Search for the cell housing the specified text and yield its [X, Y] center coordinate. 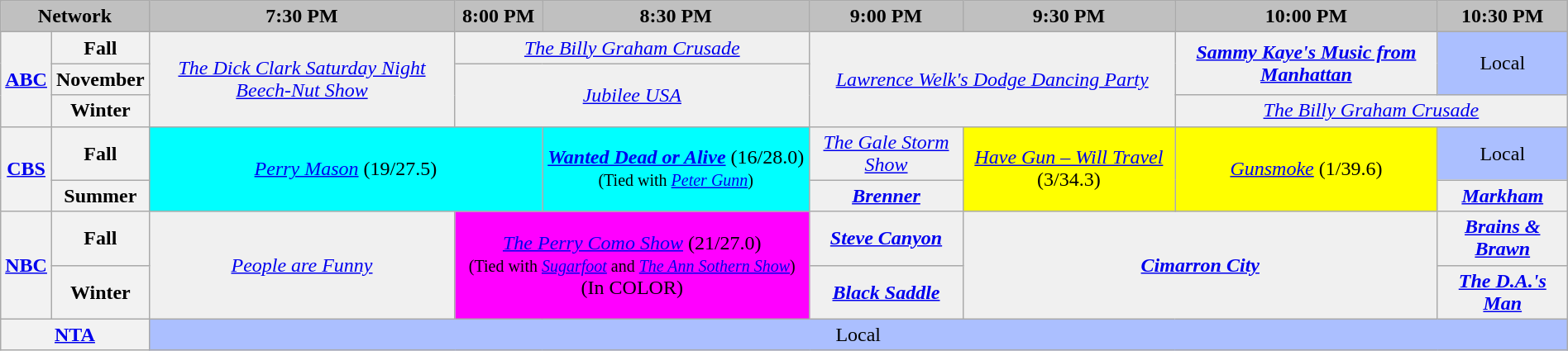
Sammy Kaye's Music from Manhattan [1307, 64]
Have Gun – Will Travel (3/34.3) [1068, 168]
Steve Canyon [887, 238]
CBS [26, 168]
10:00 PM [1307, 17]
Markham [1502, 196]
November [100, 79]
Lawrence Welk's Dodge Dancing Party [992, 79]
The Gale Storm Show [887, 154]
10:30 PM [1502, 17]
Black Saddle [887, 292]
NTA [74, 334]
9:30 PM [1068, 17]
The Dick Clark Saturday Night Beech-Nut Show [302, 79]
9:00 PM [887, 17]
Network [74, 17]
NBC [26, 265]
Jubilee USA [632, 95]
8:00 PM [499, 17]
Gunsmoke (1/39.6) [1307, 168]
8:30 PM [676, 17]
Wanted Dead or Alive (16/28.0)(Tied with Peter Gunn) [676, 168]
Summer [100, 196]
Brenner [887, 196]
The Perry Como Show (21/27.0)(Tied with Sugarfoot and The Ann Sothern Show) (In COLOR) [632, 265]
ABC [26, 79]
The D.A.'s Man [1502, 292]
Cimarron City [1200, 265]
7:30 PM [302, 17]
Brains & Brawn [1502, 238]
Perry Mason (19/27.5) [346, 168]
People are Funny [302, 265]
